Locate the cell with the specified text and output its [X, Y] center coordinate. 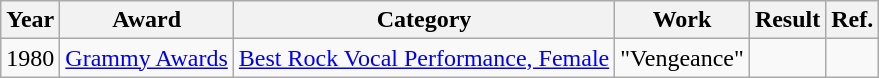
Best Rock Vocal Performance, Female [424, 58]
Work [682, 20]
Award [147, 20]
1980 [30, 58]
Result [787, 20]
Category [424, 20]
Year [30, 20]
"Vengeance" [682, 58]
Grammy Awards [147, 58]
Ref. [852, 20]
